Determine the (X, Y) coordinate at the center of the cell enclosing the given text.  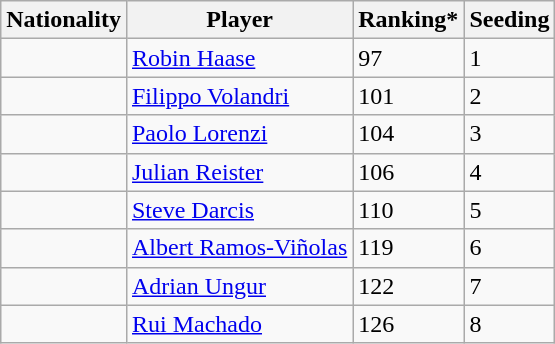
Paolo Lorenzi (239, 134)
4 (510, 172)
Robin Haase (239, 58)
Adrian Ungur (239, 286)
3 (510, 134)
119 (408, 248)
Julian Reister (239, 172)
Albert Ramos-Viñolas (239, 248)
8 (510, 324)
5 (510, 210)
Player (239, 20)
122 (408, 286)
97 (408, 58)
7 (510, 286)
Nationality (64, 20)
Rui Machado (239, 324)
110 (408, 210)
2 (510, 96)
104 (408, 134)
Filippo Volandri (239, 96)
Seeding (510, 20)
Steve Darcis (239, 210)
6 (510, 248)
1 (510, 58)
101 (408, 96)
Ranking* (408, 20)
106 (408, 172)
126 (408, 324)
